From the cell containing the given text, extract its center point as (x, y) coordinate. 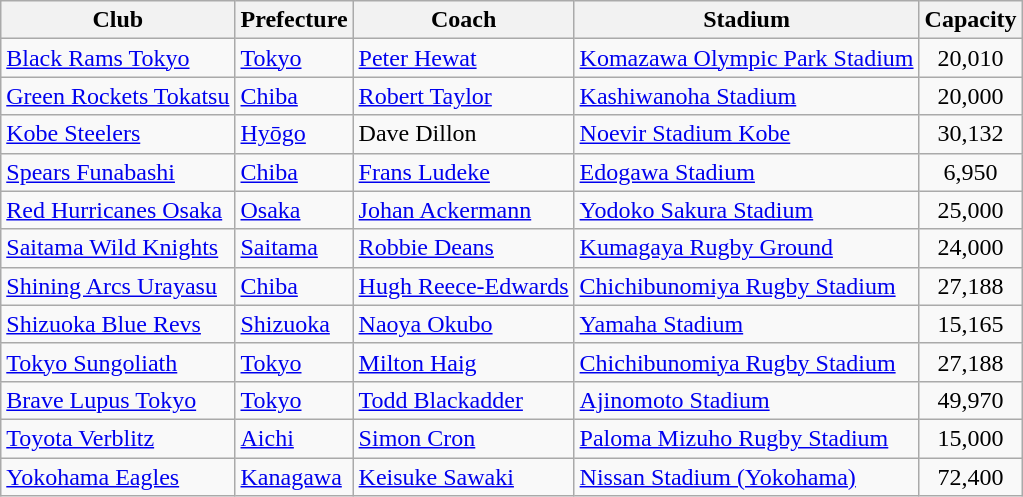
15,000 (970, 438)
Yodoko Sakura Stadium (746, 210)
Kashiwanoha Stadium (746, 96)
Osaka (294, 210)
Edogawa Stadium (746, 172)
Brave Lupus Tokyo (118, 400)
Toyota Verblitz (118, 438)
Robert Taylor (464, 96)
Simon Cron (464, 438)
Keisuke Sawaki (464, 477)
Kumagaya Rugby Ground (746, 248)
Capacity (970, 20)
Peter Hewat (464, 58)
Red Hurricanes Osaka (118, 210)
Spears Funabashi (118, 172)
Milton Haig (464, 362)
Shining Arcs Urayasu (118, 286)
Shizuoka Blue Revs (118, 324)
25,000 (970, 210)
20,000 (970, 96)
Dave Dillon (464, 134)
Prefecture (294, 20)
Hyōgo (294, 134)
Paloma Mizuho Rugby Stadium (746, 438)
Nissan Stadium (Yokohama) (746, 477)
Coach (464, 20)
Shizuoka (294, 324)
Hugh Reece-Edwards (464, 286)
Black Rams Tokyo (118, 58)
Naoya Okubo (464, 324)
Todd Blackadder (464, 400)
Stadium (746, 20)
Yokohama Eagles (118, 477)
Yamaha Stadium (746, 324)
Komazawa Olympic Park Stadium (746, 58)
15,165 (970, 324)
Kobe Steelers (118, 134)
Saitama Wild Knights (118, 248)
Noevir Stadium Kobe (746, 134)
Tokyo Sungoliath (118, 362)
Robbie Deans (464, 248)
Saitama (294, 248)
24,000 (970, 248)
20,010 (970, 58)
Club (118, 20)
Frans Ludeke (464, 172)
Kanagawa (294, 477)
Johan Ackermann (464, 210)
72,400 (970, 477)
6,950 (970, 172)
Green Rockets Tokatsu (118, 96)
Ajinomoto Stadium (746, 400)
Aichi (294, 438)
30,132 (970, 134)
49,970 (970, 400)
